Search for the cell housing the specified text and yield its [x, y] center coordinate. 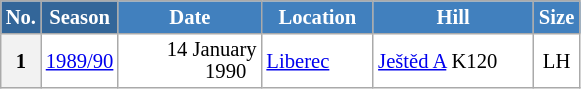
Size [556, 16]
No. [21, 16]
Date [190, 16]
LH [556, 60]
Location [317, 16]
Season [80, 16]
Ještěd A K120 [453, 60]
1989/90 [80, 60]
Hill [453, 16]
14 January 1990 [190, 60]
1 [21, 60]
Liberec [317, 60]
